Extract the [x, y] coordinate from the center of the cell holding the provided text.  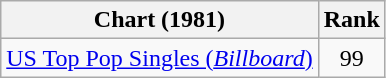
Chart (1981) [160, 20]
US Top Pop Singles (Billboard) [160, 58]
99 [352, 58]
Rank [352, 20]
